For the text-containing cell, return its midpoint in [x, y] coordinate format. 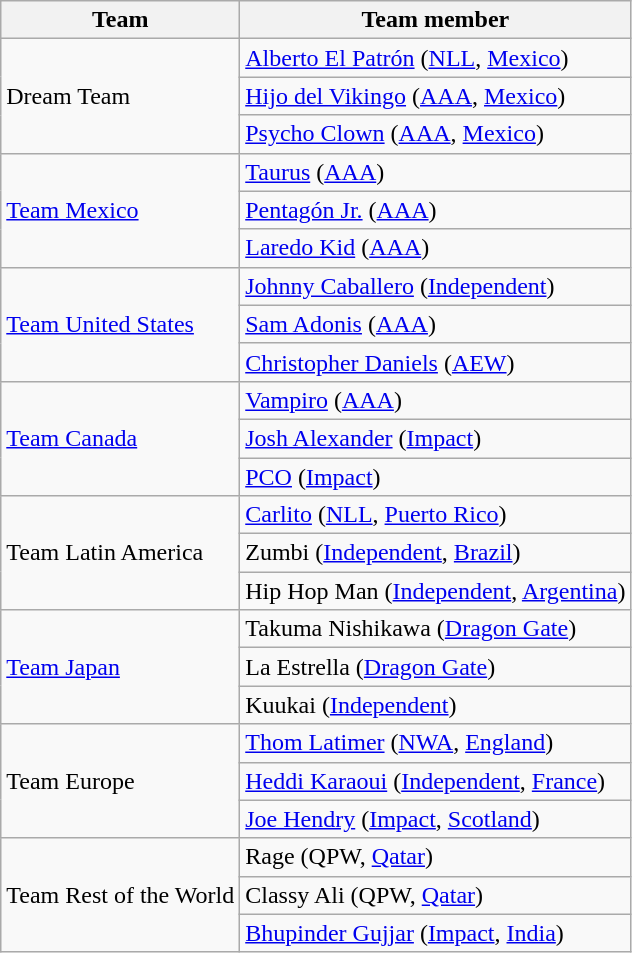
Josh Alexander (Impact) [436, 438]
Team United States [120, 324]
Sam Adonis (AAA) [436, 324]
Team Japan [120, 667]
Team Rest of the World [120, 895]
Takuma Nishikawa (Dragon Gate) [436, 629]
Alberto El Patrón (NLL, Mexico) [436, 58]
Kuukai (Independent) [436, 705]
Carlito (NLL, Puerto Rico) [436, 515]
Pentagón Jr. (AAA) [436, 210]
Bhupinder Gujjar (Impact, India) [436, 933]
Thom Latimer (NWA, England) [436, 743]
Taurus (AAA) [436, 172]
Team [120, 20]
Team Europe [120, 781]
Team Latin America [120, 553]
Team Canada [120, 438]
Christopher Daniels (AEW) [436, 362]
Joe Hendry (Impact, Scotland) [436, 819]
Heddi Karaoui (Independent, France) [436, 781]
Dream Team [120, 96]
Psycho Clown (AAA, Mexico) [436, 134]
Johnny Caballero (Independent) [436, 286]
Laredo Kid (AAA) [436, 248]
Hijo del Vikingo (AAA, Mexico) [436, 96]
Hip Hop Man (Independent, Argentina) [436, 591]
La Estrella (Dragon Gate) [436, 667]
PCO (Impact) [436, 477]
Rage (QPW, Qatar) [436, 857]
Zumbi (Independent, Brazil) [436, 553]
Team Mexico [120, 210]
Team member [436, 20]
Vampiro (AAA) [436, 400]
Classy Ali (QPW, Qatar) [436, 895]
